Scan for the cell matching the given text and deliver its (x, y) coordinate at center. 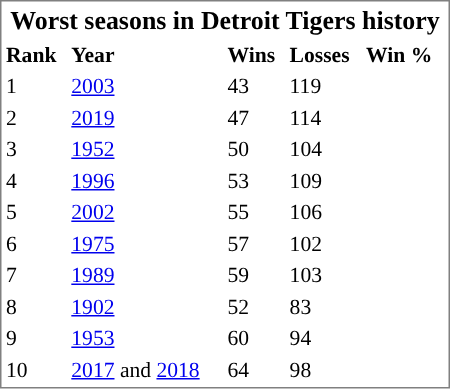
2019 (146, 118)
59 (256, 275)
1953 (146, 338)
55 (256, 212)
64 (256, 370)
3 (35, 149)
1989 (146, 275)
2002 (146, 212)
53 (256, 180)
52 (256, 306)
2 (35, 118)
109 (325, 180)
94 (325, 338)
Win % (406, 54)
Year (146, 54)
Losses (325, 54)
Rank (35, 54)
9 (35, 338)
4 (35, 180)
106 (325, 212)
50 (256, 149)
2017 and 2018 (146, 370)
104 (325, 149)
47 (256, 118)
1 (35, 86)
102 (325, 244)
83 (325, 306)
57 (256, 244)
10 (35, 370)
60 (256, 338)
114 (325, 118)
8 (35, 306)
98 (325, 370)
1952 (146, 149)
103 (325, 275)
1902 (146, 306)
2003 (146, 86)
119 (325, 86)
Worst seasons in Detroit Tigers history (224, 20)
43 (256, 86)
Wins (256, 54)
1996 (146, 180)
5 (35, 212)
1975 (146, 244)
7 (35, 275)
6 (35, 244)
